Capture the cell that displays the provided text and extract its [x, y] central coordinate. 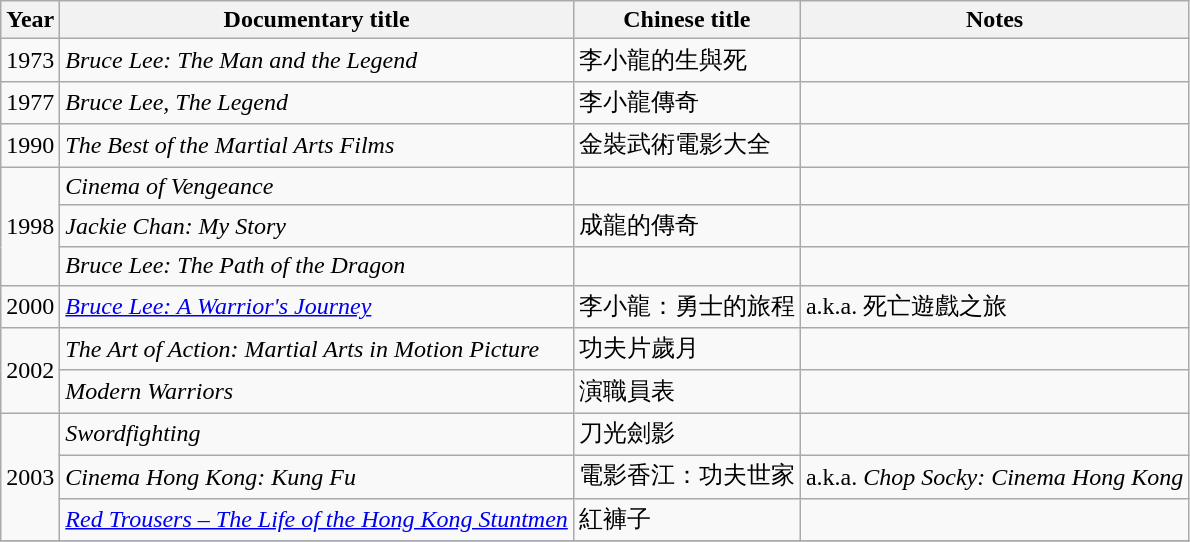
Cinema of Vengeance [317, 185]
2000 [30, 306]
Documentary title [317, 20]
刀光劍影 [686, 434]
成龍的傳奇 [686, 226]
The Art of Action: Martial Arts in Motion Picture [317, 350]
李小龍傳奇 [686, 102]
李小龍：勇士的旅程 [686, 306]
金裝武術電影大全 [686, 146]
功夫片歲月 [686, 350]
李小龍的生與死 [686, 60]
Year [30, 20]
1973 [30, 60]
Bruce Lee: A Warrior's Journey [317, 306]
Chinese title [686, 20]
1998 [30, 226]
The Best of the Martial Arts Films [317, 146]
a.k.a. Chop Socky: Cinema Hong Kong [994, 476]
演職員表 [686, 392]
Cinema Hong Kong: Kung Fu [317, 476]
2002 [30, 370]
Modern Warriors [317, 392]
Bruce Lee: The Path of the Dragon [317, 266]
Notes [994, 20]
Swordfighting [317, 434]
a.k.a. 死亡遊戲之旅 [994, 306]
Bruce Lee, The Legend [317, 102]
1990 [30, 146]
紅褲子 [686, 520]
電影香江：功夫世家 [686, 476]
Red Trousers – The Life of the Hong Kong Stuntmen [317, 520]
Bruce Lee: The Man and the Legend [317, 60]
2003 [30, 477]
1977 [30, 102]
Jackie Chan: My Story [317, 226]
